Identify which cell holds the provided text, then report its (X, Y) central coordinate. 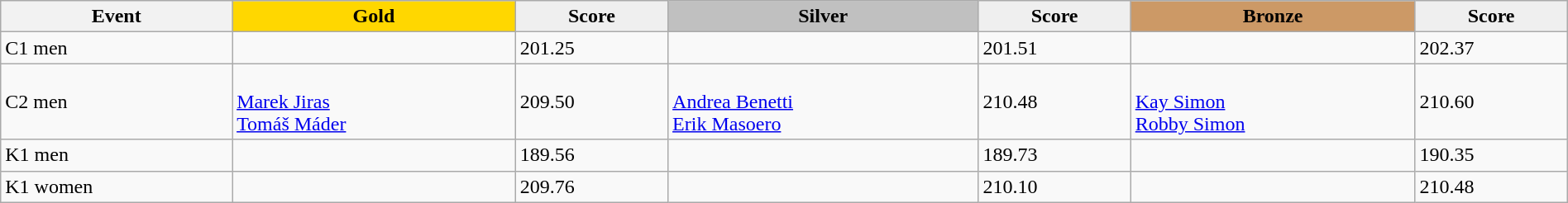
Event (117, 17)
Bronze (1273, 17)
210.60 (1491, 101)
C1 men (117, 48)
201.25 (591, 48)
K1 women (117, 186)
Marek JirasTomáš Máder (374, 101)
189.56 (591, 155)
201.51 (1054, 48)
190.35 (1491, 155)
Gold (374, 17)
Kay SimonRobby Simon (1273, 101)
C2 men (117, 101)
202.37 (1491, 48)
Silver (824, 17)
209.76 (591, 186)
Andrea BenettiErik Masoero (824, 101)
189.73 (1054, 155)
210.10 (1054, 186)
209.50 (591, 101)
K1 men (117, 155)
